Determine the [x, y] coordinate at the center of the cell enclosing the given text.  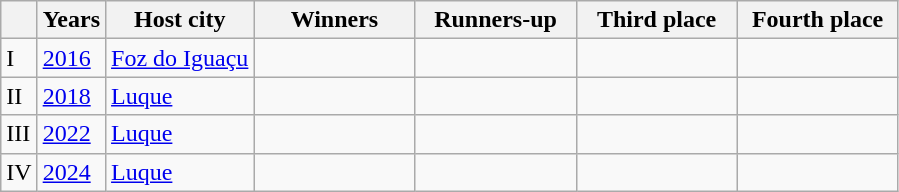
IV [19, 172]
2022 [71, 134]
Years [71, 20]
2016 [71, 58]
Third place [656, 20]
Runners-up [496, 20]
III [19, 134]
Host city [180, 20]
Foz do Iguaçu [180, 58]
Winners [334, 20]
I [19, 58]
II [19, 96]
2024 [71, 172]
2018 [71, 96]
Fourth place [818, 20]
